Pinpoint the cell where the given text exists, returning its [x, y] midpoint coordinate. 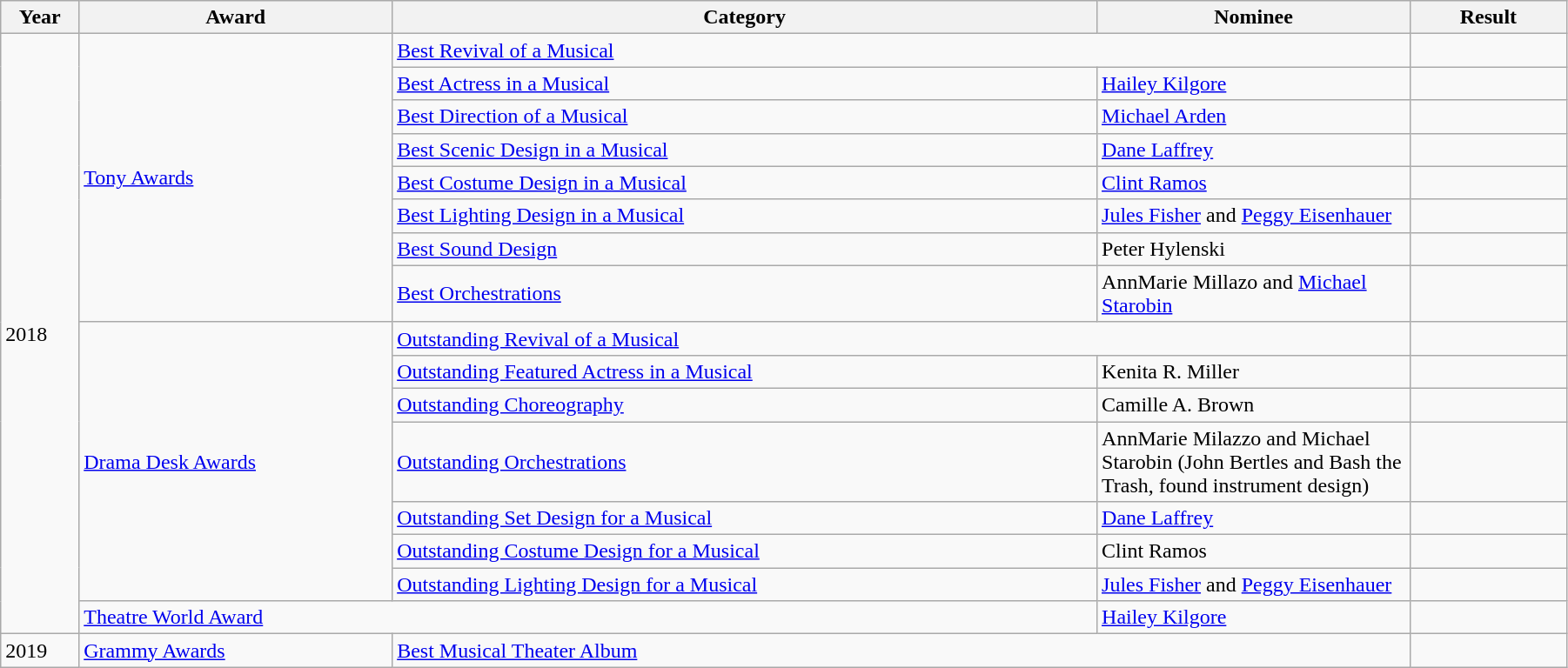
Best Musical Theater Album [901, 651]
Category [745, 17]
Outstanding Orchestrations [745, 461]
Grammy Awards [236, 651]
Best Costume Design in a Musical [745, 183]
AnnMarie Milazzo and Michael Starobin (John Bertles and Bash the Trash, found instrument design) [1254, 461]
Result [1488, 17]
Year [40, 17]
Best Actress in a Musical [745, 83]
Tony Awards [236, 178]
Nominee [1254, 17]
Outstanding Costume Design for a Musical [745, 551]
Kenita R. Miller [1254, 371]
Best Lighting Design in a Musical [745, 216]
Award [236, 17]
Peter Hylenski [1254, 249]
Outstanding Featured Actress in a Musical [745, 371]
Outstanding Lighting Design for a Musical [745, 584]
Best Orchestrations [745, 294]
Michael Arden [1254, 117]
Camille A. Brown [1254, 404]
Drama Desk Awards [236, 461]
Best Revival of a Musical [901, 50]
AnnMarie Millazo and Michael Starobin [1254, 294]
Outstanding Revival of a Musical [901, 338]
Outstanding Choreography [745, 404]
Theatre World Award [588, 618]
2018 [40, 334]
Best Sound Design [745, 249]
Best Scenic Design in a Musical [745, 150]
Outstanding Set Design for a Musical [745, 518]
Best Direction of a Musical [745, 117]
2019 [40, 651]
